Capture the cell that displays the provided text and extract its [X, Y] central coordinate. 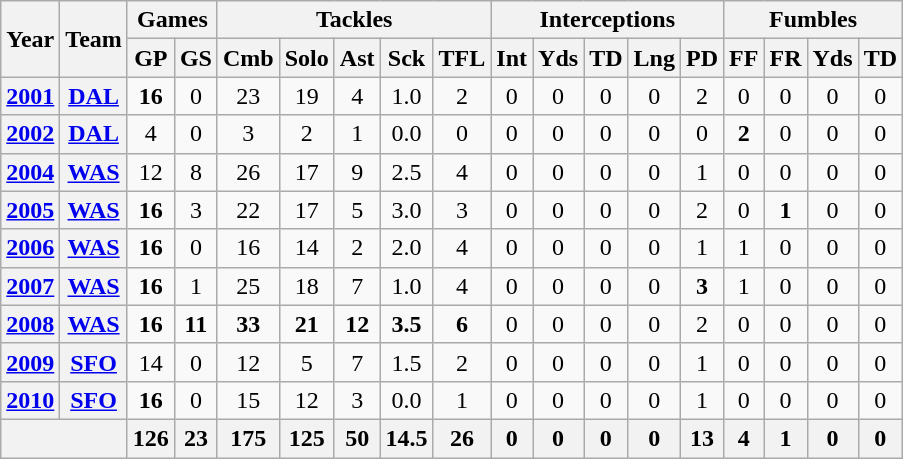
14.5 [406, 438]
9 [357, 172]
2010 [30, 400]
3.0 [406, 210]
2001 [30, 96]
2007 [30, 286]
Interceptions [608, 20]
Sck [406, 58]
Ast [357, 58]
19 [306, 96]
2004 [30, 172]
Year [30, 39]
Tackles [354, 20]
6 [462, 324]
FF [744, 58]
175 [248, 438]
2008 [30, 324]
Lng [654, 58]
FR [786, 58]
22 [248, 210]
2006 [30, 248]
3.5 [406, 324]
GP [150, 58]
50 [357, 438]
25 [248, 286]
Fumbles [814, 20]
Games [172, 20]
126 [150, 438]
Cmb [248, 58]
18 [306, 286]
2002 [30, 134]
Solo [306, 58]
PD [702, 58]
2005 [30, 210]
1.5 [406, 362]
13 [702, 438]
11 [196, 324]
Int [512, 58]
2.0 [406, 248]
GS [196, 58]
2.5 [406, 172]
21 [306, 324]
125 [306, 438]
Team [94, 39]
2009 [30, 362]
33 [248, 324]
TFL [462, 58]
8 [196, 172]
15 [248, 400]
